Return the [x, y] coordinate for the center point of the cell that contains the specified text.  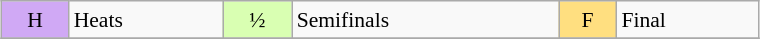
Semifinals [426, 20]
½ [258, 20]
Heats [146, 20]
H [36, 20]
F [588, 20]
Final [687, 20]
